Return the [x, y] coordinate for the center point of the cell that contains the specified text.  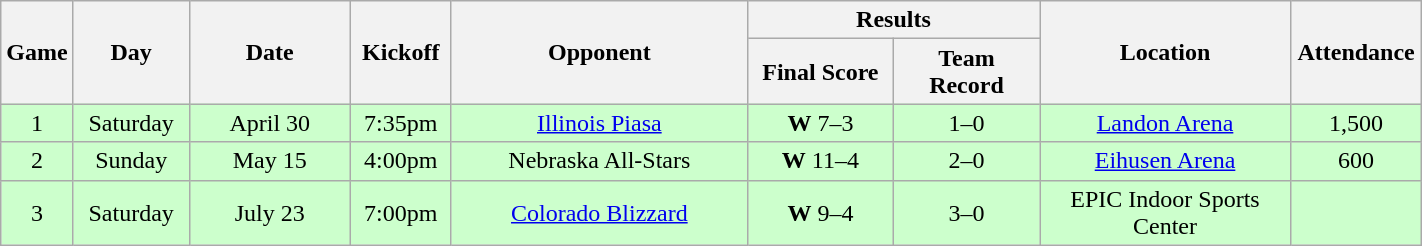
EPIC Indoor Sports Center [1166, 212]
Game [37, 52]
Team Record [966, 72]
Colorado Blizzard [599, 212]
Opponent [599, 52]
April 30 [270, 123]
Attendance [1356, 52]
1–0 [966, 123]
Kickoff [400, 52]
Results [893, 20]
7:00pm [400, 212]
Illinois Piasa [599, 123]
Final Score [820, 72]
600 [1356, 161]
W 7–3 [820, 123]
3–0 [966, 212]
2 [37, 161]
Eihusen Arena [1166, 161]
1,500 [1356, 123]
July 23 [270, 212]
1 [37, 123]
Sunday [131, 161]
Landon Arena [1166, 123]
2–0 [966, 161]
Nebraska All-Stars [599, 161]
May 15 [270, 161]
7:35pm [400, 123]
Date [270, 52]
Day [131, 52]
Location [1166, 52]
W 9–4 [820, 212]
W 11–4 [820, 161]
3 [37, 212]
4:00pm [400, 161]
